Search for the cell housing the specified text and yield its (X, Y) center coordinate. 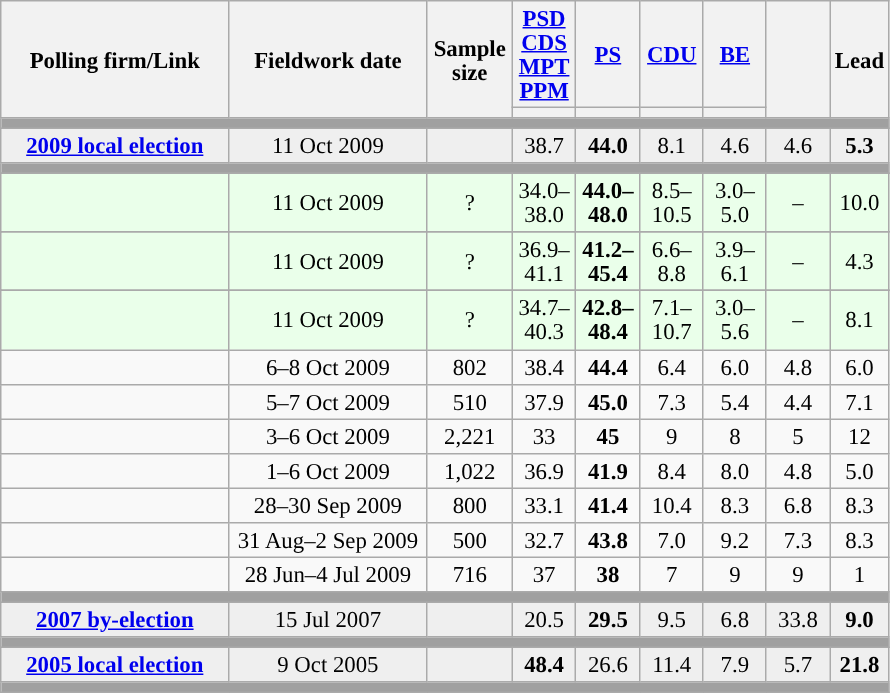
10.4 (672, 506)
800 (470, 506)
3.9–6.1 (734, 262)
10.0 (860, 204)
44.4 (608, 368)
802 (470, 368)
31 Aug–2 Sep 2009 (328, 540)
510 (470, 402)
9.2 (734, 540)
Fieldwork date (328, 60)
41.4 (608, 506)
8.0 (734, 470)
37.9 (544, 402)
36.9–41.1 (544, 262)
45 (608, 436)
28 Jun–4 Jul 2009 (328, 574)
5.4 (734, 402)
9.5 (672, 620)
3–6 Oct 2009 (328, 436)
6.6–8.8 (672, 262)
15 Jul 2007 (328, 620)
7 (672, 574)
8 (734, 436)
5.3 (860, 146)
45.0 (608, 402)
PSDCDSMPTPPM (544, 54)
33.1 (544, 506)
2007 by-election (115, 620)
38.7 (544, 146)
PS (608, 54)
2009 local election (115, 146)
7.1 (860, 402)
8.4 (672, 470)
6.4 (672, 368)
44.0–48.0 (608, 204)
1 (860, 574)
38 (608, 574)
26.6 (608, 666)
7.0 (672, 540)
42.8–48.4 (608, 320)
37 (544, 574)
5.0 (860, 470)
6–8 Oct 2009 (328, 368)
7.1–10.7 (672, 320)
21.8 (860, 666)
20.5 (544, 620)
34.7–40.3 (544, 320)
3.0–5.6 (734, 320)
3.0–5.0 (734, 204)
28–30 Sep 2009 (328, 506)
2005 local election (115, 666)
5.7 (798, 666)
5–7 Oct 2009 (328, 402)
BE (734, 54)
Sample size (470, 60)
716 (470, 574)
4.3 (860, 262)
43.8 (608, 540)
8.5–10.5 (672, 204)
CDU (672, 54)
32.7 (544, 540)
Lead (860, 60)
41.2–45.4 (608, 262)
34.0–38.0 (544, 204)
1–6 Oct 2009 (328, 470)
9 Oct 2005 (328, 666)
36.9 (544, 470)
9.0 (860, 620)
12 (860, 436)
33.8 (798, 620)
5 (798, 436)
44.0 (608, 146)
2,221 (470, 436)
500 (470, 540)
38.4 (544, 368)
1,022 (470, 470)
33 (544, 436)
29.5 (608, 620)
Polling firm/Link (115, 60)
41.9 (608, 470)
11.4 (672, 666)
48.4 (544, 666)
7.9 (734, 666)
4.4 (798, 402)
